Determine the (X, Y) coordinate at the center of the cell enclosing the given text.  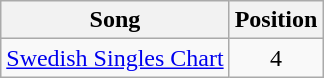
Position (276, 20)
Song (115, 20)
4 (276, 58)
Swedish Singles Chart (115, 58)
